Scan for the cell matching the given text and deliver its (X, Y) coordinate at center. 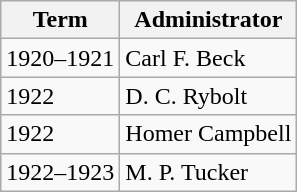
M. P. Tucker (208, 172)
Term (60, 20)
Administrator (208, 20)
Homer Campbell (208, 134)
D. C. Rybolt (208, 96)
1920–1921 (60, 58)
Carl F. Beck (208, 58)
1922–1923 (60, 172)
